Capture the cell that displays the provided text and extract its (x, y) central coordinate. 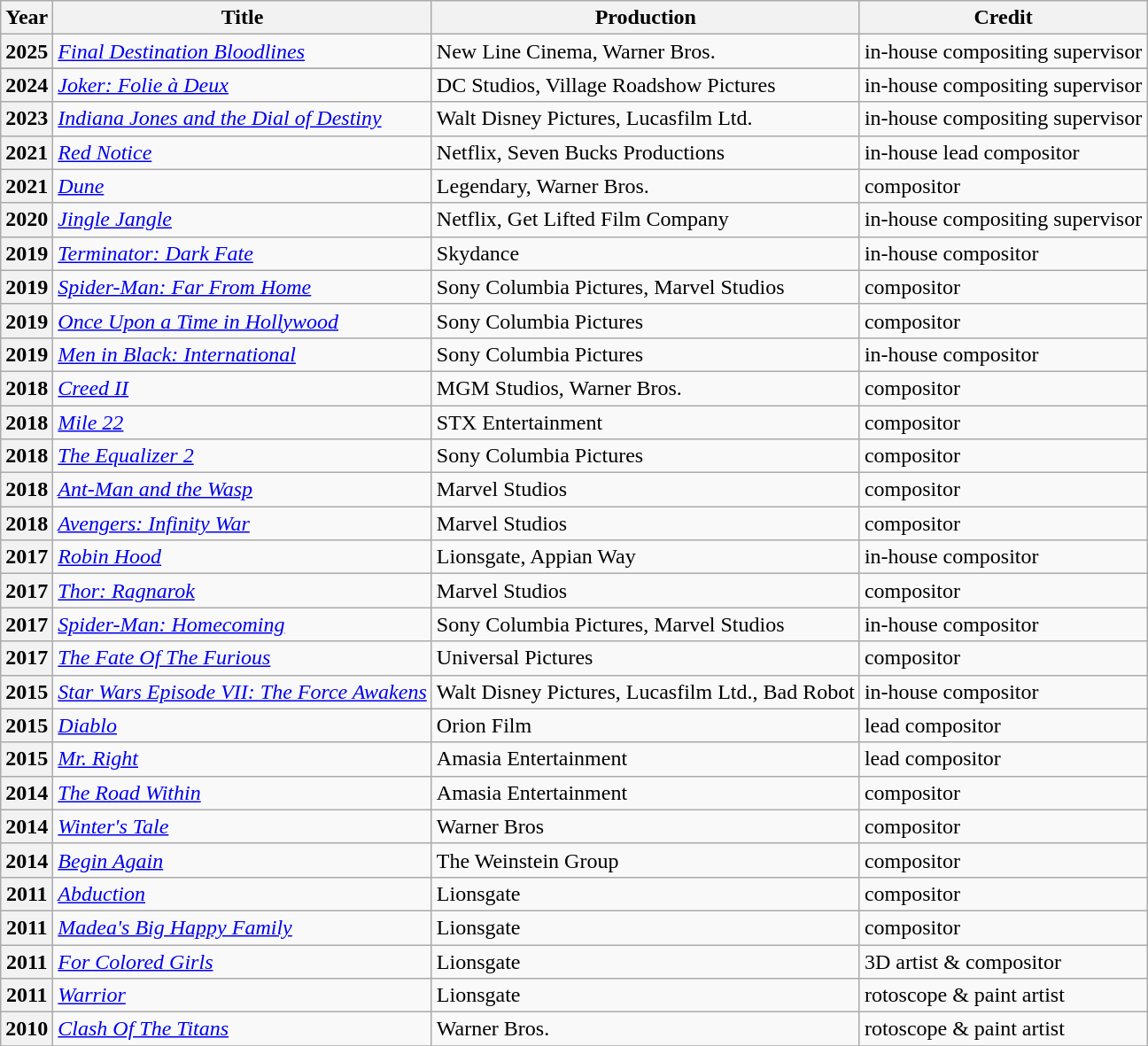
Final Destination Bloodlines (243, 51)
Winter's Tale (243, 826)
New Line Cinema, Warner Bros. (645, 51)
Spider-Man: Homecoming (243, 624)
Walt Disney Pictures, Lucasfilm Ltd., Bad Robot (645, 692)
Ant-Man and the Wasp (243, 490)
Orion Film (645, 725)
Jingle Jangle (243, 220)
The Equalizer 2 (243, 456)
Begin Again (243, 860)
Title (243, 18)
Universal Pictures (645, 658)
Red Notice (243, 152)
The Weinstein Group (645, 860)
Thor: Ragnarok (243, 591)
Clash Of The Titans (243, 1029)
Mr. Right (243, 759)
2024 (27, 85)
Netflix, Get Lifted Film Company (645, 220)
Mile 22 (243, 422)
MGM Studios, Warner Bros. (645, 388)
Diablo (243, 725)
Production (645, 18)
2025 (27, 51)
Madea's Big Happy Family (243, 927)
Once Upon a Time in Hollywood (243, 321)
Joker: Folie à Deux (243, 85)
Year (27, 18)
2023 (27, 119)
Dune (243, 186)
2020 (27, 220)
The Road Within (243, 793)
Indiana Jones and the Dial of Destiny (243, 119)
Avengers: Infinity War (243, 523)
Warner Bros. (645, 1029)
STX Entertainment (645, 422)
Lionsgate, Appian Way (645, 557)
Skydance (645, 253)
Creed II (243, 388)
Netflix, Seven Bucks Productions (645, 152)
DC Studios, Village Roadshow Pictures (645, 85)
Warner Bros (645, 826)
For Colored Girls (243, 961)
Legendary, Warner Bros. (645, 186)
Spider-Man: Far From Home (243, 287)
3D artist & compositor (1003, 961)
in-house lead compositor (1003, 152)
Warrior (243, 996)
Abduction (243, 894)
Robin Hood (243, 557)
Credit (1003, 18)
Walt Disney Pictures, Lucasfilm Ltd. (645, 119)
The Fate Of The Furious (243, 658)
Terminator: Dark Fate (243, 253)
Star Wars Episode VII: The Force Awakens (243, 692)
Men in Black: International (243, 354)
2010 (27, 1029)
